Detect which cell encompasses the target text, then output its [X, Y] center coordinate. 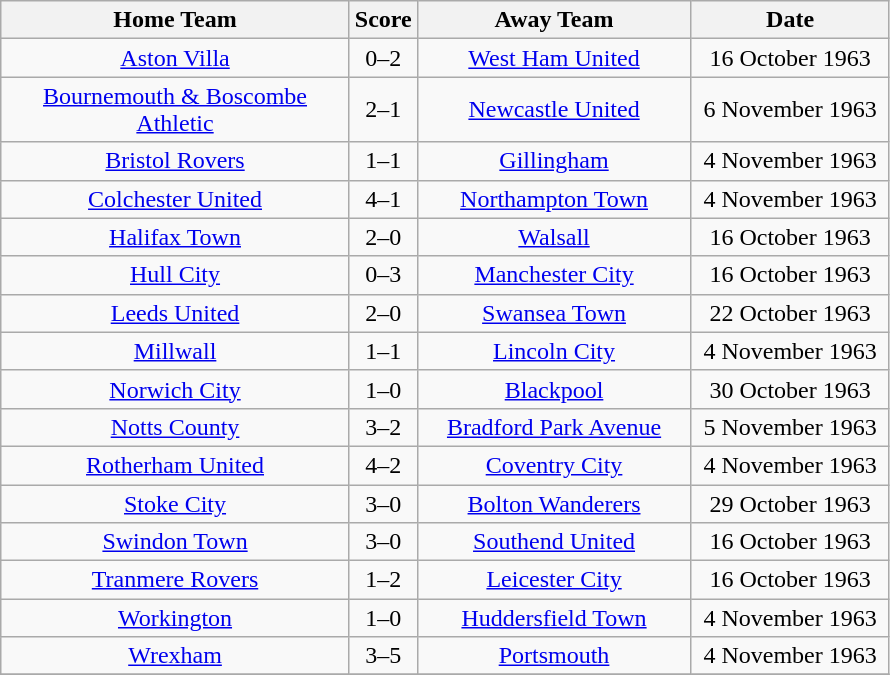
Bristol Rovers [176, 161]
Gillingham [554, 161]
Halifax Town [176, 237]
Rotherham United [176, 465]
0–2 [383, 58]
Manchester City [554, 275]
Score [383, 20]
Northampton Town [554, 199]
Millwall [176, 351]
1–2 [383, 580]
Swansea Town [554, 313]
Home Team [176, 20]
29 October 1963 [790, 503]
4–2 [383, 465]
Coventry City [554, 465]
Colchester United [176, 199]
Lincoln City [554, 351]
4–1 [383, 199]
3–2 [383, 427]
Leeds United [176, 313]
Portsmouth [554, 656]
Newcastle United [554, 110]
Wrexham [176, 656]
Blackpool [554, 389]
Away Team [554, 20]
Walsall [554, 237]
Notts County [176, 427]
Hull City [176, 275]
Bournemouth & Boscombe Athletic [176, 110]
22 October 1963 [790, 313]
West Ham United [554, 58]
5 November 1963 [790, 427]
Aston Villa [176, 58]
Workington [176, 618]
2–1 [383, 110]
30 October 1963 [790, 389]
Date [790, 20]
Tranmere Rovers [176, 580]
3–5 [383, 656]
Stoke City [176, 503]
Norwich City [176, 389]
Bolton Wanderers [554, 503]
6 November 1963 [790, 110]
Bradford Park Avenue [554, 427]
Southend United [554, 542]
0–3 [383, 275]
Huddersfield Town [554, 618]
Leicester City [554, 580]
Swindon Town [176, 542]
